Provide the (x, y) coordinate of the cell's center where the given text is located.  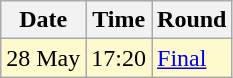
Round (192, 20)
Final (192, 58)
17:20 (119, 58)
Date (44, 20)
Time (119, 20)
28 May (44, 58)
